Extract the [x, y] coordinate from the center of the cell holding the provided text.  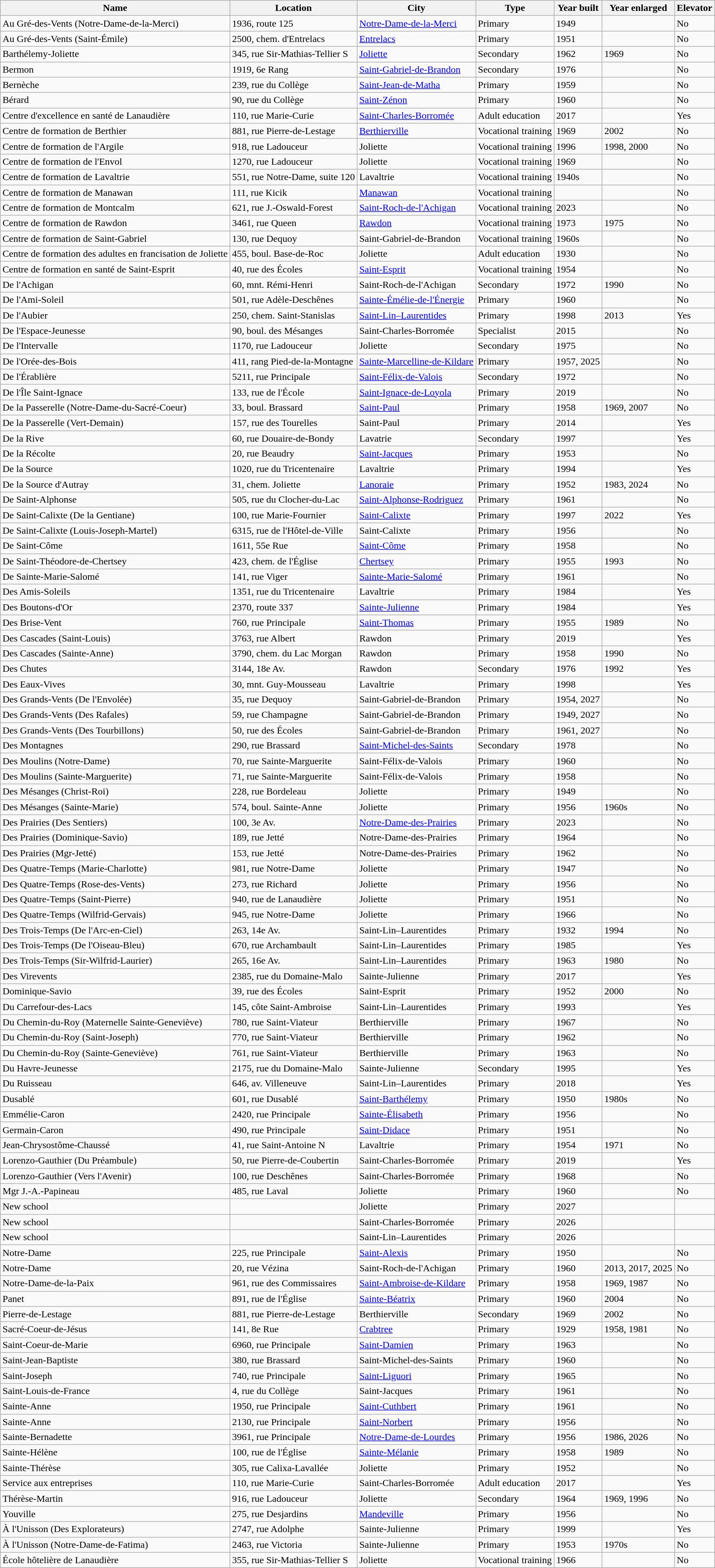
3790, chem. du Lac Morgan [293, 653]
1936, route 125 [293, 23]
621, rue J.-Oswald-Forest [293, 208]
Sainte-Béatrix [416, 1299]
141, 8e Rue [293, 1329]
490, rue Principale [293, 1130]
1969, 2007 [638, 407]
780, rue Saint-Viateur [293, 1022]
Des Quatre-Temps (Marie-Charlotte) [115, 868]
1959 [578, 85]
601, rue Dusablé [293, 1099]
1967 [578, 1022]
Dominique-Savio [115, 992]
760, rue Principale [293, 623]
Des Moulins (Sainte-Marguerite) [115, 776]
1985 [578, 945]
De l'Île Saint-Ignace [115, 392]
Centre de formation de Saint-Gabriel [115, 239]
761, rue Saint-Viateur [293, 1053]
Chertsey [416, 561]
891, rue de l'Église [293, 1299]
6960, rue Principale [293, 1345]
945, rue Notre-Dame [293, 914]
Saint-Ambroise-de-Kildare [416, 1283]
Saint-Barthélemy [416, 1099]
3144, 18e Av. [293, 669]
Centre de formation de Montcalm [115, 208]
39, rue des Écoles [293, 992]
Notre-Dame-de-Lourdes [416, 1437]
Year enlarged [638, 8]
239, rue du Collège [293, 85]
Des Amis-Soleils [115, 592]
1930 [578, 254]
Sainte-Hélène [115, 1453]
2018 [578, 1084]
Saint-Cuthbert [416, 1406]
4, rue du Collège [293, 1391]
Panet [115, 1299]
2022 [638, 515]
1969, 1987 [638, 1283]
Centre de formation de l'Argile [115, 146]
355, rue Sir-Mathias-Tellier S [293, 1560]
Saint-Coeur-de-Marie [115, 1345]
2130, rue Principale [293, 1421]
1940s [578, 177]
De la Rive [115, 438]
Au Gré-des-Vents (Notre-Dame-de-la-Merci) [115, 23]
1995 [578, 1068]
Des Mésanges (Sainte-Marie) [115, 807]
Centre de formation de Lavaltrie [115, 177]
1950, rue Principale [293, 1406]
1949, 2027 [578, 715]
2000 [638, 992]
228, rue Bordeleau [293, 792]
Des Grands-Vents (Des Rafales) [115, 715]
189, rue Jetté [293, 838]
40, rue des Écoles [293, 269]
20, rue Vézina [293, 1268]
Saint-Thomas [416, 623]
71, rue Sainte-Marguerite [293, 776]
1170, rue Ladouceur [293, 346]
Du Chemin-du-Roy (Sainte-Geneviève) [115, 1053]
111, rue Kicik [293, 193]
Centre de formation en santé de Saint-Esprit [115, 269]
Des Trois-Temps (De l'Arc-en-Ciel) [115, 930]
Saint-Alphonse-Rodriguez [416, 500]
2463, rue Victoria [293, 1545]
961, rue des Commissaires [293, 1283]
À l'Unisson (Notre-Dame-de-Fatima) [115, 1545]
Des Quatre-Temps (Saint-Pierre) [115, 899]
100, rue Deschênes [293, 1176]
100, 3e Av. [293, 822]
1998, 2000 [638, 146]
Thérèse-Martin [115, 1499]
70, rue Sainte-Marguerite [293, 761]
574, boul. Sainte-Anne [293, 807]
Centre de formation de Manawan [115, 193]
1611, 55e Rue [293, 546]
Mgr J.-A.-Papineau [115, 1191]
33, boul. Brassard [293, 407]
Centre de formation de l'Envol [115, 161]
2013, 2017, 2025 [638, 1268]
423, chem. de l'Église [293, 561]
Du Havre-Jeunesse [115, 1068]
2420, rue Principale [293, 1114]
Emmélie-Caron [115, 1114]
1020, rue du Tricentenaire [293, 469]
100, rue de l'Église [293, 1453]
485, rue Laval [293, 1191]
Sainte-Émélie-de-l'Énergie [416, 300]
Des Virevents [115, 976]
1957, 2025 [578, 361]
1968 [578, 1176]
Des Trois-Temps (Sir-Wilfrid-Laurier) [115, 961]
Name [115, 8]
380, rue Brassard [293, 1360]
1986, 2026 [638, 1437]
1969, 1996 [638, 1499]
1992 [638, 669]
Du Chemin-du-Roy (Saint-Joseph) [115, 1038]
Des Prairies (Des Sentiers) [115, 822]
Des Prairies (Mgr-Jetté) [115, 853]
501, rue Adèle-Deschênes [293, 300]
145, côte Saint-Ambroise [293, 1007]
2500, chem. d'Entrelacs [293, 39]
Crabtree [416, 1329]
Saint-Jean-de-Matha [416, 85]
Des Brise-Vent [115, 623]
À l'Unisson (Des Explorateurs) [115, 1529]
31, chem. Joliette [293, 484]
Dusablé [115, 1099]
1996 [578, 146]
41, rue Saint-Antoine N [293, 1145]
Bérard [115, 100]
981, rue Notre-Dame [293, 868]
Des Quatre-Temps (Rose-des-Vents) [115, 884]
3961, rue Principale [293, 1437]
2014 [578, 423]
1351, rue du Tricentenaire [293, 592]
6315, rue de l'Hôtel-de-Ville [293, 530]
Germain-Caron [115, 1130]
2027 [578, 1207]
130, rue Dequoy [293, 239]
Location [293, 8]
250, chem. Saint-Stanislas [293, 315]
De la Récolte [115, 454]
Pierre-de-Lestage [115, 1314]
2013 [638, 315]
Des Quatre-Temps (Wilfrid-Gervais) [115, 914]
305, rue Calixa-Lavallée [293, 1468]
1932 [578, 930]
263, 14e Av. [293, 930]
455, boul. Base-de-Roc [293, 254]
De Saint-Calixte (De la Gentiane) [115, 515]
Saint-Côme [416, 546]
3461, rue Queen [293, 223]
Saint-Louis-de-France [115, 1391]
411, rang Pied-de-la-Montagne [293, 361]
90, rue du Collège [293, 100]
275, rue Desjardins [293, 1514]
1983, 2024 [638, 484]
Du Chemin-du-Roy (Maternelle Sainte-Geneviève) [115, 1022]
Lorenzo-Gauthier (Vers l'Avenir) [115, 1176]
De l'Érablière [115, 377]
Lavatrie [416, 438]
2747, rue Adolphe [293, 1529]
Des Prairies (Dominique-Savio) [115, 838]
133, rue de l'École [293, 392]
Saint-Didace [416, 1130]
1958, 1981 [638, 1329]
De la Passerelle (Vert-Demain) [115, 423]
De l'Orée-des-Bois [115, 361]
1980 [638, 961]
Des Cascades (Saint-Louis) [115, 638]
1978 [578, 746]
Des Chutes [115, 669]
505, rue du Clocher-du-Lac [293, 500]
273, rue Richard [293, 884]
De l'Ami-Soleil [115, 300]
Elevator [695, 8]
Saint-Liguori [416, 1375]
Manawan [416, 193]
Centre de formation de Rawdon [115, 223]
Centre de formation de Berthier [115, 131]
916, rue Ladouceur [293, 1499]
De Saint-Théodore-de-Chertsey [115, 561]
Year built [578, 8]
2004 [638, 1299]
59, rue Champagne [293, 715]
1947 [578, 868]
50, rue des Écoles [293, 730]
Saint-Ignace-de-Loyola [416, 392]
Saint-Damien [416, 1345]
Des Boutons-d'Or [115, 607]
670, rue Archambault [293, 945]
Des Eaux-Vives [115, 684]
Des Mésanges (Christ-Roi) [115, 792]
De Saint-Calixte (Louis-Joseph-Martel) [115, 530]
1961, 2027 [578, 730]
Notre-Dame-de-la-Merci [416, 23]
Au Gré-des-Vents (Saint-Émile) [115, 39]
1973 [578, 223]
Sacré-Coeur-de-Jésus [115, 1329]
2015 [578, 331]
Sainte-Thérèse [115, 1468]
Entrelacs [416, 39]
90, boul. des Mésanges [293, 331]
1919, 6e Rang [293, 69]
1970s [638, 1545]
50, rue Pierre-de-Coubertin [293, 1160]
225, rue Principale [293, 1253]
Des Trois-Temps (De l'Oiseau-Bleu) [115, 945]
Lorenzo-Gauthier (Du Préambule) [115, 1160]
De l'Achigan [115, 285]
De Saint-Côme [115, 546]
Saint-Zénon [416, 100]
141, rue Viger [293, 576]
Jean-Chrysostôme-Chaussé [115, 1145]
2370, route 337 [293, 607]
940, rue de Lanaudière [293, 899]
290, rue Brassard [293, 746]
Youville [115, 1514]
De la Source d'Autray [115, 484]
157, rue des Tourelles [293, 423]
345, rue Sir-Mathias-Tellier S [293, 54]
Sainte-Marie-Salomé [416, 576]
740, rue Principale [293, 1375]
Specialist [515, 331]
1971 [638, 1145]
Lanoraie [416, 484]
551, rue Notre-Dame, suite 120 [293, 177]
Du Carrefour-des-Lacs [115, 1007]
153, rue Jetté [293, 853]
Barthélemy-Joliette [115, 54]
1965 [578, 1375]
Bermon [115, 69]
Centre d'excellence en santé de Lanaudière [115, 115]
De Sainte-Marie-Salomé [115, 576]
770, rue Saint-Viateur [293, 1038]
Centre de formation des adultes en francisation de Joliette [115, 254]
Sainte-Élisabeth [416, 1114]
1980s [638, 1099]
École hôtelière de Lanaudière [115, 1560]
Saint-Joseph [115, 1375]
Sainte-Mélanie [416, 1453]
1954, 2027 [578, 700]
Type [515, 8]
Des Grands-Vents (Des Tourbillons) [115, 730]
30, mnt. Guy-Mousseau [293, 684]
1270, rue Ladouceur [293, 161]
60, rue Douaire-de-Bondy [293, 438]
Saint-Alexis [416, 1253]
1929 [578, 1329]
De l'Intervalle [115, 346]
1999 [578, 1529]
Des Montagnes [115, 746]
60, mnt. Rémi-Henri [293, 285]
De l'Aubier [115, 315]
646, av. Villeneuve [293, 1084]
Service aux entreprises [115, 1483]
Mandeville [416, 1514]
3763, rue Albert [293, 638]
Des Cascades (Sainte-Anne) [115, 653]
Saint-Jean-Baptiste [115, 1360]
City [416, 8]
5211, rue Principale [293, 377]
100, rue Marie-Fournier [293, 515]
Des Moulins (Notre-Dame) [115, 761]
Notre-Dame-de-la-Paix [115, 1283]
De la Passerelle (Notre-Dame-du-Sacré-Coeur) [115, 407]
35, rue Dequoy [293, 700]
Bernèche [115, 85]
2175, rue du Domaine-Malo [293, 1068]
20, rue Beaudry [293, 454]
Des Grands-Vents (De l'Envolée) [115, 700]
Sainte-Bernadette [115, 1437]
918, rue Ladouceur [293, 146]
Du Ruisseau [115, 1084]
Sainte-Marcelline-de-Kildare [416, 361]
De la Source [115, 469]
De Saint-Alphonse [115, 500]
De l'Espace-Jeunesse [115, 331]
265, 16e Av. [293, 961]
Saint-Norbert [416, 1421]
2385, rue du Domaine-Malo [293, 976]
